Pinpoint the cell where the given text exists, returning its [X, Y] midpoint coordinate. 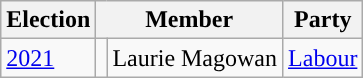
Party [323, 20]
Election [48, 20]
Labour [323, 58]
2021 [48, 58]
Laurie Magowan [195, 58]
Member [190, 20]
